Search for the cell housing the specified text and yield its (X, Y) center coordinate. 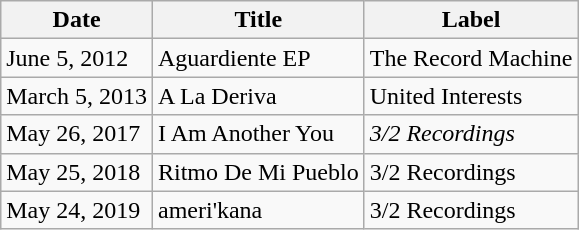
A La Deriva (258, 96)
Date (77, 20)
March 5, 2013 (77, 96)
Aguardiente EP (258, 58)
May 25, 2018 (77, 172)
Label (471, 20)
May 26, 2017 (77, 134)
Ritmo De Mi Pueblo (258, 172)
Title (258, 20)
I Am Another You (258, 134)
United Interests (471, 96)
The Record Machine (471, 58)
ameri'kana (258, 210)
June 5, 2012 (77, 58)
May 24, 2019 (77, 210)
